Locate the cell with the specified text and output its [X, Y] center coordinate. 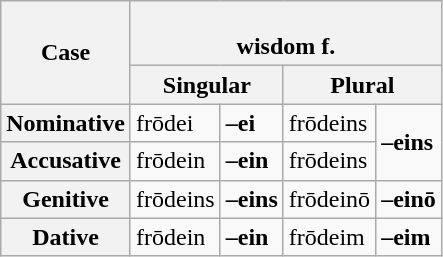
frōdeim [329, 237]
wisdom f. [286, 34]
frōdei [175, 123]
Genitive [66, 199]
frōdeinō [329, 199]
Nominative [66, 123]
Accusative [66, 161]
–ei [252, 123]
Case [66, 52]
Dative [66, 237]
–eim [409, 237]
Plural [362, 85]
–einō [409, 199]
Singular [206, 85]
